Pinpoint the cell where the given text exists, returning its (x, y) midpoint coordinate. 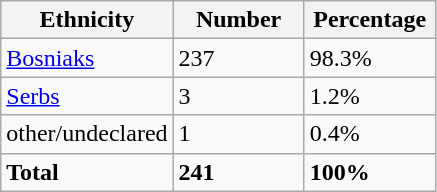
Bosniaks (87, 58)
98.3% (370, 58)
Serbs (87, 96)
1.2% (370, 96)
Percentage (370, 20)
100% (370, 172)
237 (238, 58)
Total (87, 172)
241 (238, 172)
Ethnicity (87, 20)
1 (238, 134)
Number (238, 20)
other/undeclared (87, 134)
0.4% (370, 134)
3 (238, 96)
